Capture the cell that displays the provided text and extract its [X, Y] central coordinate. 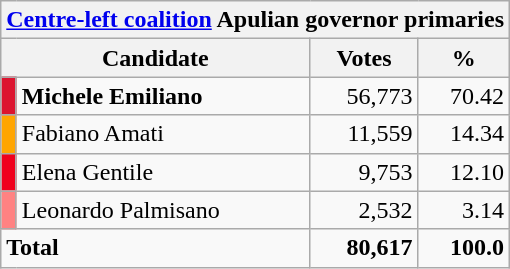
56,773 [364, 96]
2,532 [364, 210]
9,753 [364, 172]
Total [156, 248]
Centre-left coalition Apulian governor primaries [256, 20]
3.14 [464, 210]
80,617 [364, 248]
12.10 [464, 172]
11,559 [364, 134]
14.34 [464, 134]
Candidate [156, 58]
Votes [364, 58]
Leonardo Palmisano [163, 210]
Michele Emiliano [163, 96]
Elena Gentile [163, 172]
% [464, 58]
70.42 [464, 96]
100.0 [464, 248]
Fabiano Amati [163, 134]
